Scan for the cell matching the given text and deliver its (x, y) coordinate at center. 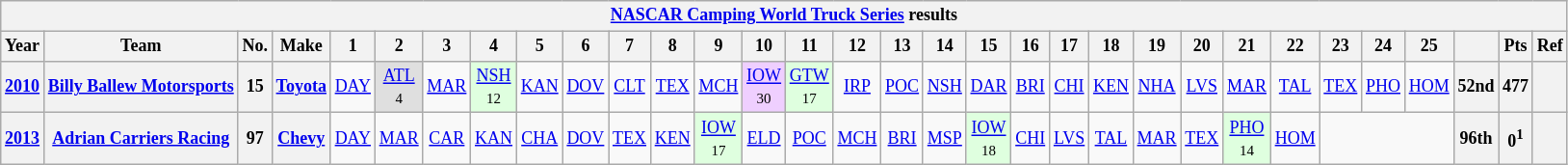
13 (902, 46)
23 (1341, 46)
Pts (1516, 46)
PHO14 (1247, 139)
Chevy (301, 139)
20 (1202, 46)
22 (1294, 46)
6 (586, 46)
MSP (944, 139)
Toyota (301, 87)
IOW30 (765, 87)
97 (254, 139)
IOW17 (719, 139)
4 (494, 46)
Team (141, 46)
Ref (1550, 46)
NASCAR Camping World Truck Series results (784, 15)
IRP (857, 87)
Billy Ballew Motorsports (141, 87)
16 (1031, 46)
12 (857, 46)
25 (1429, 46)
18 (1111, 46)
24 (1383, 46)
19 (1157, 46)
Make (301, 46)
PHO (1383, 87)
2013 (23, 139)
Year (23, 46)
5 (539, 46)
2010 (23, 87)
01 (1516, 139)
CLT (630, 87)
17 (1069, 46)
477 (1516, 87)
8 (672, 46)
2 (399, 46)
DAR (988, 87)
CAR (447, 139)
96th (1476, 139)
11 (809, 46)
ELD (765, 139)
IOW18 (988, 139)
No. (254, 46)
3 (447, 46)
9 (719, 46)
52nd (1476, 87)
7 (630, 46)
21 (1247, 46)
ATL4 (399, 87)
NSH12 (494, 87)
NSH (944, 87)
NHA (1157, 87)
10 (765, 46)
GTW17 (809, 87)
1 (353, 46)
Adrian Carriers Racing (141, 139)
14 (944, 46)
CHA (539, 139)
